Identify which cell holds the provided text, then report its (x, y) central coordinate. 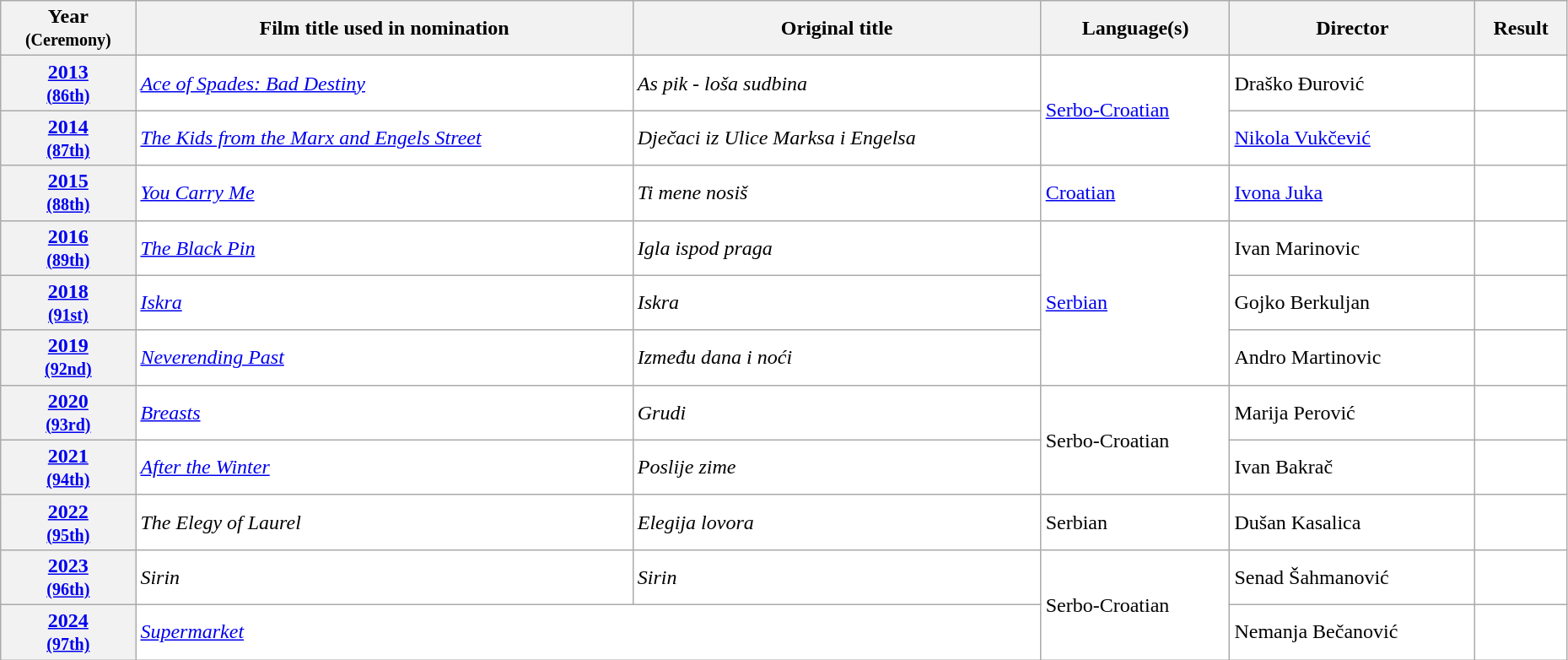
Andro Martinovic (1353, 358)
2013(86th) (68, 83)
Croatian (1135, 192)
2020(93rd) (68, 412)
Supermarket (589, 631)
2016(89th) (68, 248)
2015(88th) (68, 192)
The Kids from the Marx and Engels Street (385, 138)
The Black Pin (385, 248)
Grudi (837, 412)
2023(96th) (68, 577)
After the Winter (385, 468)
2022(95th) (68, 522)
Ti mene nosiš (837, 192)
Director (1353, 29)
Nemanja Bečanović (1353, 631)
Language(s) (1135, 29)
Dječaci iz Ulice Marksa i Engelsa (837, 138)
The Elegy of Laurel (385, 522)
Year(Ceremony) (68, 29)
Između dana i noći (837, 358)
Original title (837, 29)
Gojko Berkuljan (1353, 302)
2024(97th) (68, 631)
2018(91st) (68, 302)
Senad Šahmanović (1353, 577)
2021(94th) (68, 468)
Ivan Marinovic (1353, 248)
2014(87th) (68, 138)
Nikola Vukčević (1353, 138)
Ace of Spades: Bad Destiny (385, 83)
Neverending Past (385, 358)
Igla ispod praga (837, 248)
As pik - loša sudbina (837, 83)
Dušan Kasalica (1353, 522)
Elegija lovora (837, 522)
Poslije zime (837, 468)
Result (1521, 29)
Film title used in nomination (385, 29)
Draško Đurović (1353, 83)
Ivona Juka (1353, 192)
You Carry Me (385, 192)
Ivan Bakrač (1353, 468)
2019(92nd) (68, 358)
Marija Perović (1353, 412)
Breasts (385, 412)
